Find where the given text appears and provide that cell's center as (X, Y) coordinate. 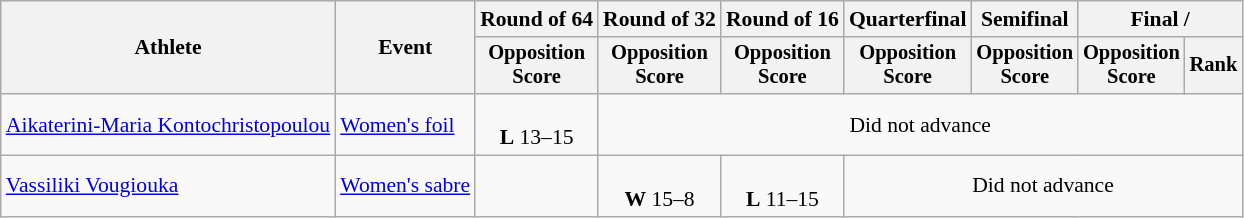
Round of 16 (782, 19)
W 15–8 (660, 186)
Aikaterini-Maria Kontochristopoulou (168, 124)
Women's foil (405, 124)
Rank (1214, 66)
L 13–15 (536, 124)
Women's sabre (405, 186)
L 11–15 (782, 186)
Round of 64 (536, 19)
Semifinal (1024, 19)
Vassiliki Vougiouka (168, 186)
Final / (1160, 19)
Round of 32 (660, 19)
Athlete (168, 48)
Quarterfinal (908, 19)
Event (405, 48)
